Identify which cell holds the provided text, then report its (X, Y) central coordinate. 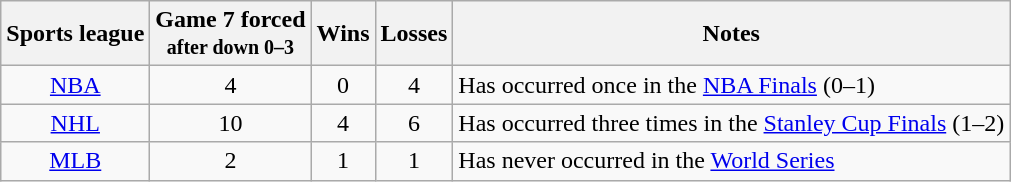
Game 7 forcedafter down 0–3 (230, 34)
2 (230, 161)
Has occurred once in the NBA Finals (0–1) (732, 85)
Notes (732, 34)
6 (414, 123)
NBA (76, 85)
Sports league (76, 34)
Losses (414, 34)
Has never occurred in the World Series (732, 161)
0 (343, 85)
10 (230, 123)
NHL (76, 123)
Has occurred three times in the Stanley Cup Finals (1–2) (732, 123)
Wins (343, 34)
MLB (76, 161)
